Detect which cell encompasses the target text, then output its [x, y] center coordinate. 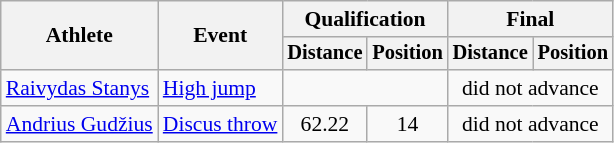
Event [220, 36]
High jump [220, 88]
Athlete [80, 36]
Qualification [364, 19]
Discus throw [220, 124]
Andrius Gudžius [80, 124]
Raivydas Stanys [80, 88]
Final [530, 19]
14 [407, 124]
62.22 [324, 124]
